Scan for the cell matching the given text and deliver its (X, Y) coordinate at center. 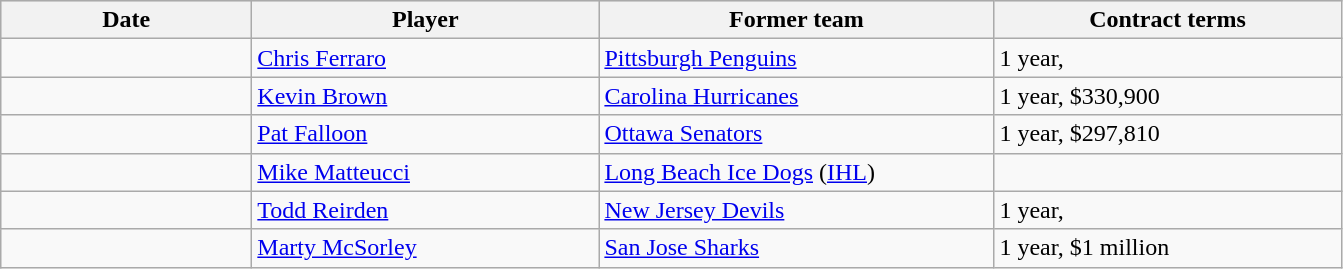
Marty McSorley (426, 248)
1 year, $1 million (1168, 248)
Long Beach Ice Dogs (IHL) (796, 172)
1 year, $297,810 (1168, 134)
Chris Ferraro (426, 58)
Contract terms (1168, 20)
New Jersey Devils (796, 210)
Date (126, 20)
Pat Falloon (426, 134)
Player (426, 20)
Kevin Brown (426, 96)
Todd Reirden (426, 210)
Former team (796, 20)
Carolina Hurricanes (796, 96)
San Jose Sharks (796, 248)
Ottawa Senators (796, 134)
Pittsburgh Penguins (796, 58)
1 year, $330,900 (1168, 96)
Mike Matteucci (426, 172)
